Extract the [x, y] coordinate from the center of the cell holding the provided text.  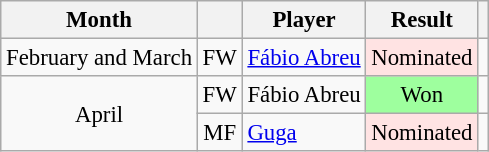
April [100, 114]
Result [422, 20]
Player [304, 20]
MF [220, 133]
Won [422, 95]
Guga [304, 133]
Month [100, 20]
February and March [100, 58]
